Locate the cell with the specified text and output its [X, Y] center coordinate. 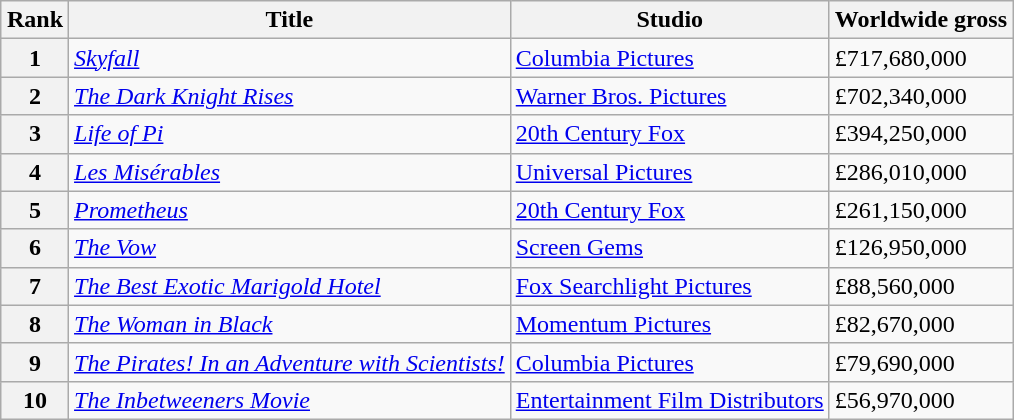
Life of Pi [290, 134]
Entertainment Film Distributors [670, 400]
The Woman in Black [290, 324]
Studio [670, 20]
The Dark Knight Rises [290, 96]
1 [34, 58]
Rank [34, 20]
4 [34, 172]
2 [34, 96]
£261,150,000 [920, 210]
£286,010,000 [920, 172]
£88,560,000 [920, 286]
Skyfall [290, 58]
8 [34, 324]
The Best Exotic Marigold Hotel [290, 286]
£56,970,000 [920, 400]
£717,680,000 [920, 58]
Title [290, 20]
£394,250,000 [920, 134]
Momentum Pictures [670, 324]
3 [34, 134]
The Inbetweeners Movie [290, 400]
6 [34, 248]
£79,690,000 [920, 362]
£702,340,000 [920, 96]
Fox Searchlight Pictures [670, 286]
Universal Pictures [670, 172]
7 [34, 286]
The Vow [290, 248]
£126,950,000 [920, 248]
The Pirates! In an Adventure with Scientists! [290, 362]
£82,670,000 [920, 324]
Warner Bros. Pictures [670, 96]
Les Misérables [290, 172]
9 [34, 362]
Prometheus [290, 210]
Worldwide gross [920, 20]
Screen Gems [670, 248]
10 [34, 400]
5 [34, 210]
